Search for the cell housing the specified text and yield its (x, y) center coordinate. 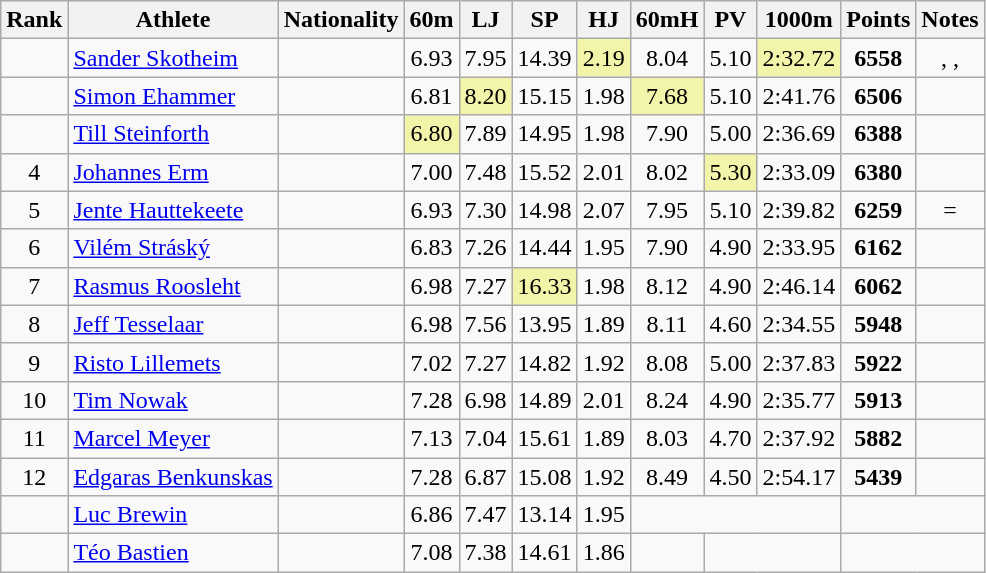
16.33 (544, 286)
8.08 (667, 362)
7.08 (432, 553)
HJ (604, 20)
2:54.17 (799, 477)
6.80 (432, 134)
14.61 (544, 553)
6.83 (432, 248)
Rank (34, 20)
13.14 (544, 515)
6162 (878, 248)
60mH (667, 20)
= (950, 210)
2:33.95 (799, 248)
5913 (878, 400)
7.89 (486, 134)
7.68 (667, 96)
12 (34, 477)
6.87 (486, 477)
7.38 (486, 553)
7.13 (432, 438)
Points (878, 20)
4.50 (730, 477)
15.08 (544, 477)
7.48 (486, 172)
4.70 (730, 438)
, , (950, 58)
Jeff Tesselaar (173, 324)
5948 (878, 324)
Jente Hauttekeete (173, 210)
6388 (878, 134)
2:33.09 (799, 172)
Simon Ehammer (173, 96)
6.86 (432, 515)
8.12 (667, 286)
5.30 (730, 172)
6 (34, 248)
Marcel Meyer (173, 438)
7.02 (432, 362)
2:32.72 (799, 58)
15.52 (544, 172)
14.98 (544, 210)
14.39 (544, 58)
Notes (950, 20)
6380 (878, 172)
2.07 (604, 210)
7.56 (486, 324)
PV (730, 20)
7.04 (486, 438)
2:34.55 (799, 324)
8.03 (667, 438)
8.49 (667, 477)
5 (34, 210)
8.11 (667, 324)
14.95 (544, 134)
8.20 (486, 96)
6558 (878, 58)
2:46.14 (799, 286)
Rasmus Roosleht (173, 286)
2.19 (604, 58)
8.04 (667, 58)
Athlete (173, 20)
Johannes Erm (173, 172)
14.44 (544, 248)
14.89 (544, 400)
Tim Nowak (173, 400)
5882 (878, 438)
7.26 (486, 248)
1.86 (604, 553)
Téo Bastien (173, 553)
8 (34, 324)
2:41.76 (799, 96)
Vilém Stráský (173, 248)
7 (34, 286)
5439 (878, 477)
Nationality (341, 20)
2:36.69 (799, 134)
11 (34, 438)
10 (34, 400)
7.30 (486, 210)
Edgaras Benkunskas (173, 477)
8.02 (667, 172)
5922 (878, 362)
13.95 (544, 324)
2:35.77 (799, 400)
2:37.92 (799, 438)
15.61 (544, 438)
2:39.82 (799, 210)
14.82 (544, 362)
SP (544, 20)
6506 (878, 96)
Risto Lillemets (173, 362)
2:37.83 (799, 362)
4.60 (730, 324)
1000m (799, 20)
LJ (486, 20)
60m (432, 20)
8.24 (667, 400)
6.81 (432, 96)
6062 (878, 286)
Sander Skotheim (173, 58)
Till Steinforth (173, 134)
9 (34, 362)
Luc Brewin (173, 515)
4 (34, 172)
7.47 (486, 515)
6259 (878, 210)
7.00 (432, 172)
15.15 (544, 96)
